Find where the given text appears and provide that cell's center as (X, Y) coordinate. 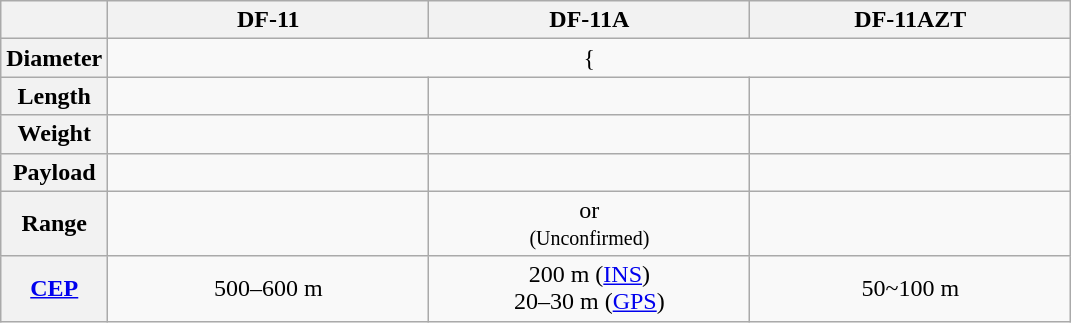
{ (590, 58)
500–600 m (268, 288)
Payload (54, 172)
DF-11A (590, 20)
50~100 m (910, 288)
200 m (INS) 20–30 m (GPS) (590, 288)
Range (54, 224)
Weight (54, 134)
CEP (54, 288)
DF-11AZT (910, 20)
or (Unconfirmed) (590, 224)
DF-11 (268, 20)
Length (54, 96)
Diameter (54, 58)
